Output the (x, y) coordinate of the center of the cell containing the given text.  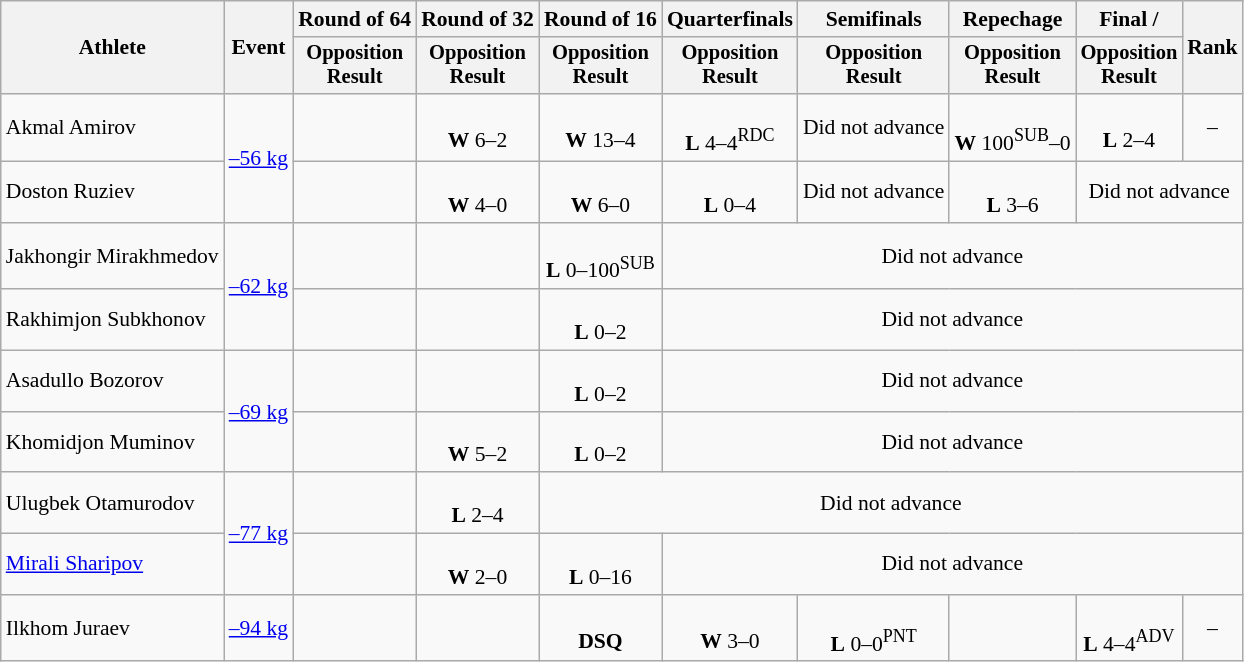
DSQ (600, 628)
–69 kg (258, 411)
L 0–4 (730, 192)
W 2–0 (478, 564)
W 3–0 (730, 628)
Khomidjon Muminov (112, 442)
Round of 32 (478, 19)
Semifinals (874, 19)
Rakhimjon Subkhonov (112, 320)
Ilkhom Juraev (112, 628)
Mirali Sharipov (112, 564)
W 100SUB–0 (1012, 128)
–62 kg (258, 286)
Repechage (1012, 19)
Jakhongir Mirakhmedov (112, 256)
Akmal Amirov (112, 128)
–56 kg (258, 158)
L 4–4ADV (1130, 628)
L 4–4RDC (730, 128)
L 0–100SUB (600, 256)
W 13–4 (600, 128)
L 0–16 (600, 564)
Rank (1212, 48)
W 5–2 (478, 442)
Round of 64 (354, 19)
W 4–0 (478, 192)
–77 kg (258, 534)
Asadullo Bozorov (112, 380)
Athlete (112, 48)
L 0–0PNT (874, 628)
L 3–6 (1012, 192)
Event (258, 48)
–94 kg (258, 628)
Round of 16 (600, 19)
Final / (1130, 19)
Ulugbek Otamurodov (112, 504)
Doston Ruziev (112, 192)
W 6–2 (478, 128)
Quarterfinals (730, 19)
W 6–0 (600, 192)
